Identify which cell holds the provided text, then report its [X, Y] central coordinate. 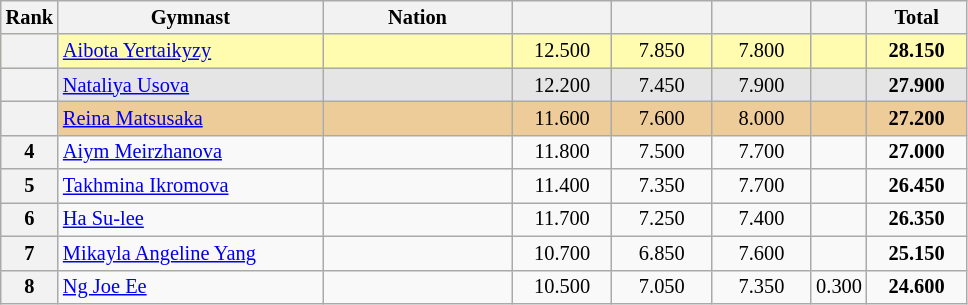
11.400 [562, 186]
Nation [418, 17]
24.600 [917, 287]
12.500 [562, 51]
7 [30, 253]
7.400 [762, 219]
Ha Su-lee [190, 219]
10.500 [562, 287]
Gymnast [190, 17]
7.250 [662, 219]
Mikayla Angeline Yang [190, 253]
11.700 [562, 219]
25.150 [917, 253]
26.450 [917, 186]
27.900 [917, 85]
4 [30, 152]
Aiym Meirzhanova [190, 152]
26.350 [917, 219]
27.000 [917, 152]
11.800 [562, 152]
Aibota Yertaikyzy [190, 51]
6 [30, 219]
7.450 [662, 85]
12.200 [562, 85]
7.850 [662, 51]
5 [30, 186]
Takhmina Ikromova [190, 186]
27.200 [917, 118]
6.850 [662, 253]
8 [30, 287]
10.700 [562, 253]
11.600 [562, 118]
Total [917, 17]
7.800 [762, 51]
7.050 [662, 287]
Reina Matsusaka [190, 118]
7.500 [662, 152]
Rank [30, 17]
28.150 [917, 51]
8.000 [762, 118]
Nataliya Usova [190, 85]
0.300 [839, 287]
Ng Joe Ee [190, 287]
7.900 [762, 85]
